Extract the [X, Y] coordinate from the center of the cell holding the provided text.  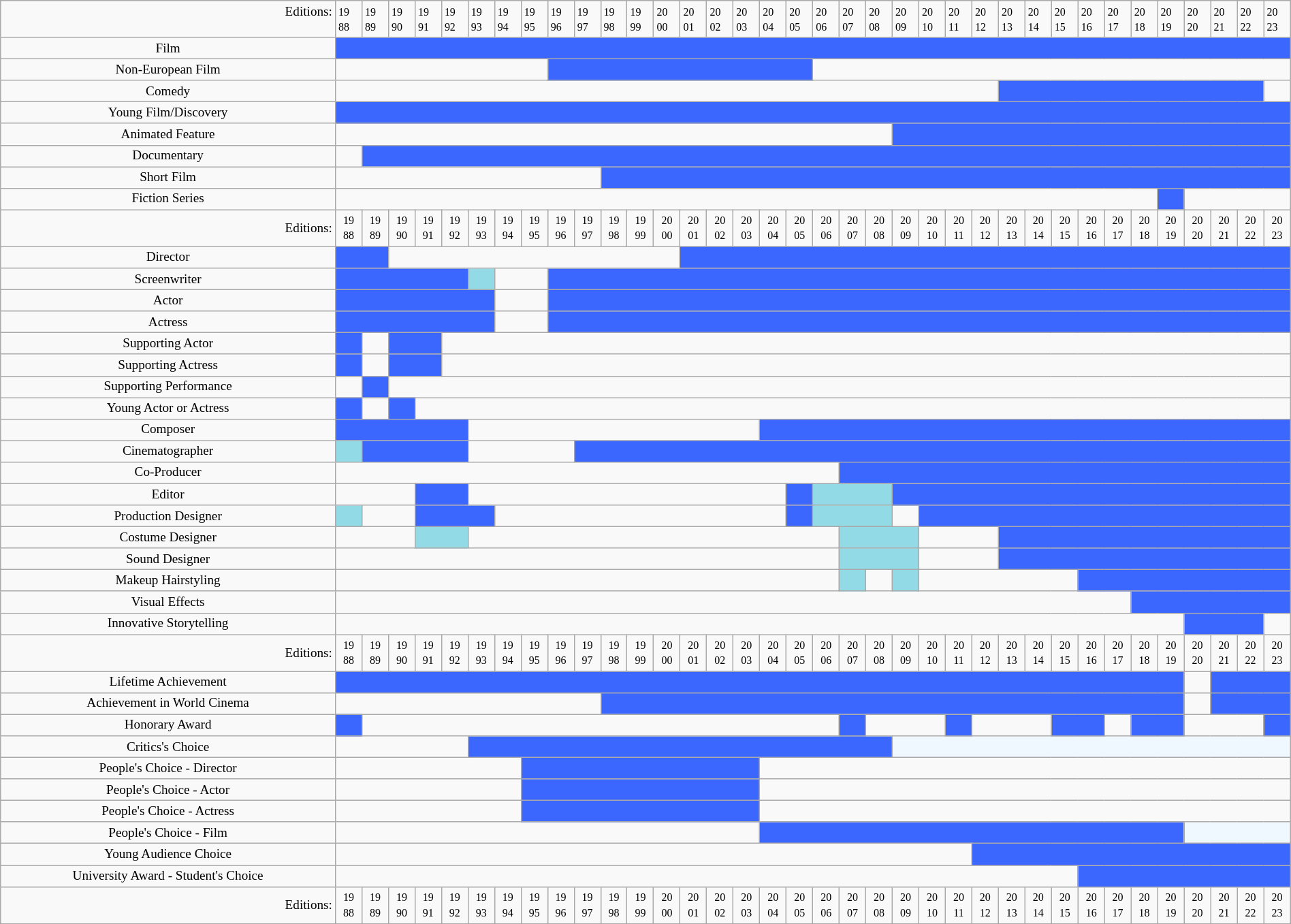
Director [168, 257]
Supporting Actress [168, 365]
Co-Producer [168, 473]
Critics's Choice [168, 747]
Young Audience Choice [168, 855]
Supporting Actor [168, 344]
University Award - Student's Choice [168, 876]
Young Film/Discovery [168, 113]
Non-European Film [168, 70]
People's Choice - Actor [168, 790]
Actress [168, 322]
Short Film [168, 178]
Cinematographer [168, 451]
Production Designer [168, 516]
Lifetime Achievement [168, 682]
Makeup Hairstyling [168, 581]
Editor [168, 494]
Actor [168, 300]
People's Choice - Director [168, 768]
Screenwriter [168, 279]
Documentary [168, 156]
Achievement in World Cinema [168, 703]
Costume Designer [168, 537]
Film [168, 48]
Composer [168, 430]
Visual Effects [168, 602]
People's Choice - Film [168, 833]
Sound Designer [168, 559]
Fiction Series [168, 199]
Supporting Performance [168, 387]
Honorary Award [168, 725]
People's Choice - Actress [168, 812]
Innovative Storytelling [168, 624]
Animated Feature [168, 134]
Comedy [168, 91]
Young Actor or Actress [168, 409]
